Identify which cell holds the provided text, then report its [x, y] central coordinate. 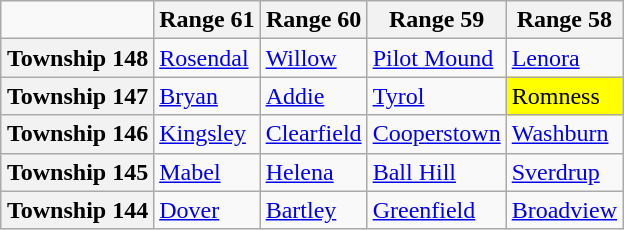
Kingsley [207, 134]
Helena [314, 172]
Greenfield [436, 210]
Romness [564, 96]
Ball Hill [436, 172]
Dover [207, 210]
Lenora [564, 58]
Cooperstown [436, 134]
Township 148 [77, 58]
Range 59 [436, 20]
Mabel [207, 172]
Pilot Mound [436, 58]
Broadview [564, 210]
Clearfield [314, 134]
Township 144 [77, 210]
Bryan [207, 96]
Range 61 [207, 20]
Township 145 [77, 172]
Range 58 [564, 20]
Sverdrup [564, 172]
Washburn [564, 134]
Addie [314, 96]
Tyrol [436, 96]
Bartley [314, 210]
Willow [314, 58]
Township 147 [77, 96]
Township 146 [77, 134]
Range 60 [314, 20]
Rosendal [207, 58]
